For the text-containing cell, return its midpoint in [x, y] coordinate format. 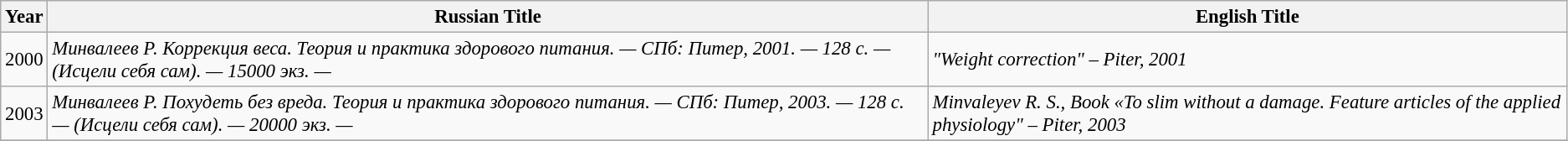
Russian Title [488, 17]
2000 [24, 60]
2003 [24, 114]
Минвалеев Р. Коррекция веса. Теория и практика здорового питания. — СПб: Питер, 2001. — 128 с. — (Исцели себя сам). — 15000 экз. — [488, 60]
"Weight correction" – Piter, 2001 [1247, 60]
Year [24, 17]
Minvaleyev R. S., Book «To slim without a damage. Feature articles of the applied physiology" – Piter, 2003 [1247, 114]
English Title [1247, 17]
Минвалеев Р. Похудеть без вреда. Теория и практика здорового питания. — СПб: Питер, 2003. — 128 с. — (Исцели себя сам). — 20000 экз. — [488, 114]
